Search for the cell housing the specified text and yield its (X, Y) center coordinate. 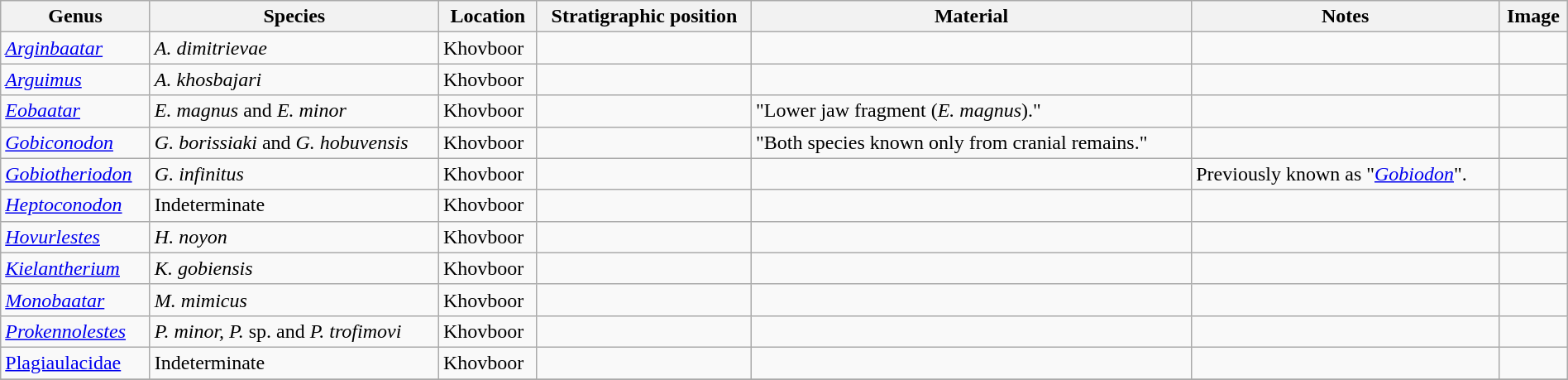
Material (971, 17)
Genus (76, 17)
Arguimus (76, 79)
"Lower jaw fragment (E. magnus)." (971, 111)
Monobaatar (76, 300)
A. khosbajari (294, 79)
Gobiotheriodon (76, 174)
Image (1533, 17)
Prokennolestes (76, 331)
Gobiconodon (76, 142)
Arginbaatar (76, 48)
Heptoconodon (76, 205)
A. dimitrievae (294, 48)
G. borissiaki and G. hobuvensis (294, 142)
Plagiaulacidae (76, 363)
Location (488, 17)
Kielantherium (76, 268)
Previously known as "Gobiodon". (1346, 174)
P. minor, P. sp. and P. trofimovi (294, 331)
"Both species known only from cranial remains." (971, 142)
Eobaatar (76, 111)
Species (294, 17)
G. infinitus (294, 174)
K. gobiensis (294, 268)
M. mimicus (294, 300)
Notes (1346, 17)
E. magnus and E. minor (294, 111)
Stratigraphic position (643, 17)
Hovurlestes (76, 237)
H. noyon (294, 237)
